Locate the cell with the specified text and output its (x, y) center coordinate. 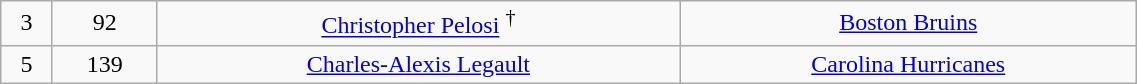
3 (26, 24)
5 (26, 64)
Christopher Pelosi † (418, 24)
Boston Bruins (908, 24)
Charles-Alexis Legault (418, 64)
139 (104, 64)
Carolina Hurricanes (908, 64)
92 (104, 24)
